Find where the given text appears and provide that cell's center as [x, y] coordinate. 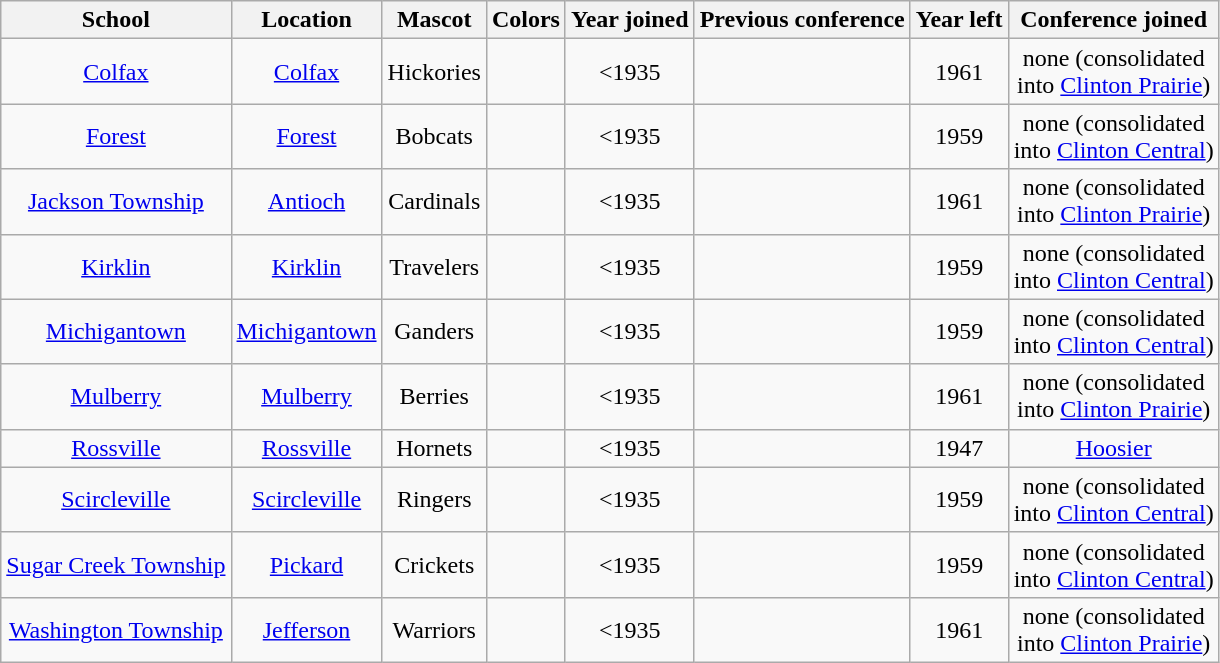
Washington Township [116, 630]
Location [306, 20]
Colors [526, 20]
Hickories [434, 72]
Previous conference [802, 20]
Mascot [434, 20]
Ringers [434, 500]
Ganders [434, 332]
Crickets [434, 564]
Antioch [306, 202]
Berries [434, 396]
Warriors [434, 630]
Hoosier [1114, 448]
Year left [959, 20]
School [116, 20]
1947 [959, 448]
Hornets [434, 448]
Pickard [306, 564]
Cardinals [434, 202]
Year joined [630, 20]
Sugar Creek Township [116, 564]
Jefferson [306, 630]
Jackson Township [116, 202]
Bobcats [434, 136]
Travelers [434, 266]
Conference joined [1114, 20]
